Scan for the cell matching the given text and deliver its [X, Y] coordinate at center. 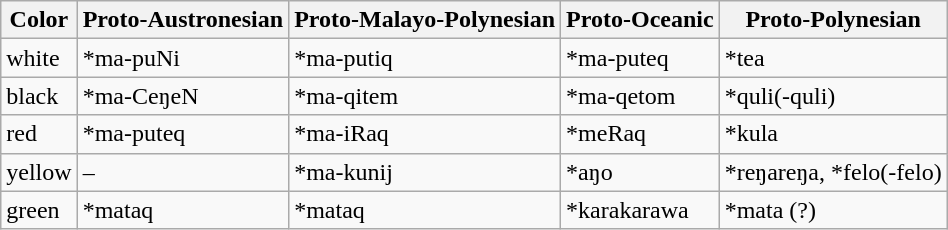
*ma-puNi [183, 58]
Proto-Polynesian [833, 20]
*ma-iRaq [425, 134]
*tea [833, 58]
– [183, 172]
Proto-Malayo-Polynesian [425, 20]
Proto-Oceanic [640, 20]
*ma-kunij [425, 172]
*karakarawa [640, 210]
*ma-qitem [425, 96]
*meRaq [640, 134]
white [39, 58]
Color [39, 20]
black [39, 96]
*quli(-quli) [833, 96]
*ma-CeŋeN [183, 96]
*aŋo [640, 172]
*ma-qetom [640, 96]
red [39, 134]
*kula [833, 134]
*mata (?) [833, 210]
*reŋareŋa, *felo(-felo) [833, 172]
Proto-Austronesian [183, 20]
*ma-putiq [425, 58]
yellow [39, 172]
green [39, 210]
